Search for the cell housing the specified text and yield its (X, Y) center coordinate. 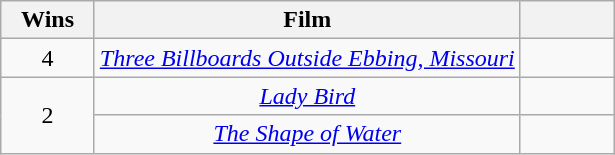
The Shape of Water (307, 134)
Film (307, 20)
2 (48, 115)
4 (48, 58)
Lady Bird (307, 96)
Three Billboards Outside Ebbing, Missouri (307, 58)
Wins (48, 20)
